Provide the (x, y) coordinate of the cell's center where the given text is located.  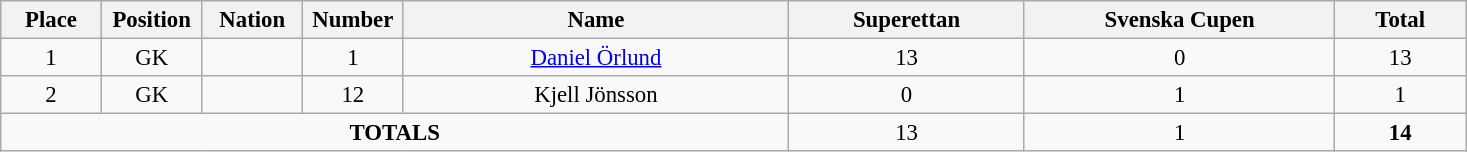
Nation (252, 20)
Position (152, 20)
12 (354, 95)
Superettan (907, 20)
Svenska Cupen (1180, 20)
Kjell Jönsson (596, 95)
Total (1400, 20)
2 (52, 95)
Number (354, 20)
Name (596, 20)
TOTALS (395, 133)
14 (1400, 133)
Place (52, 20)
Daniel Örlund (596, 58)
